Determine the (x, y) coordinate at the center of the cell enclosing the given text.  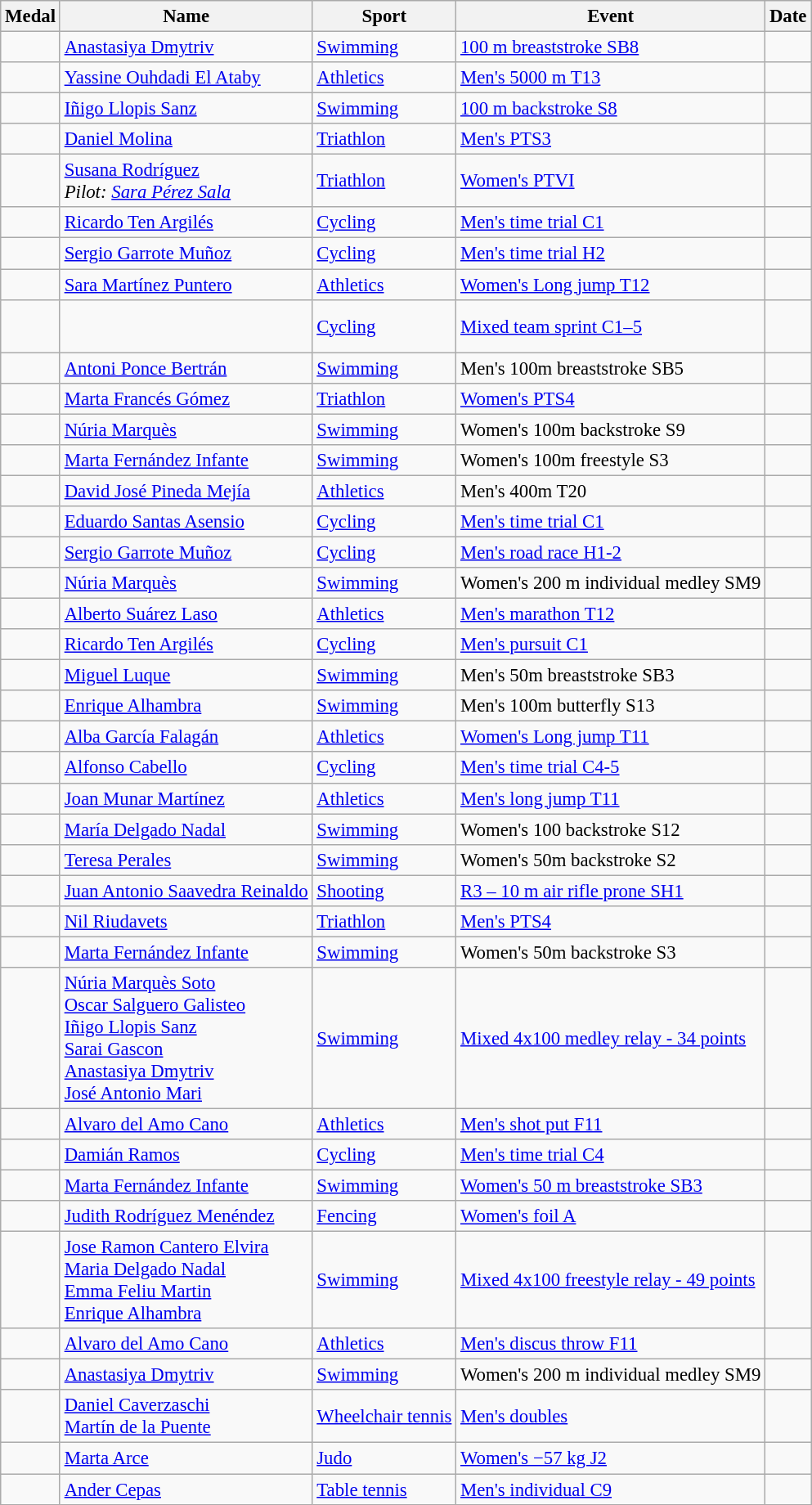
Women's foil A (611, 1216)
Iñigo Llopis Sanz (186, 109)
Fencing (384, 1216)
Men's 100m butterfly S13 (611, 706)
Alberto Suárez Laso (186, 614)
Mixed 4x100 freestyle relay - 49 points (611, 1281)
Joan Munar Martínez (186, 798)
Table tennis (384, 1489)
100 m breaststroke SB8 (611, 47)
Women's −57 kg J2 (611, 1458)
Women's PTS4 (611, 398)
Enrique Alhambra (186, 706)
Sport (384, 16)
David José Pineda Mejía (186, 491)
Damián Ramos (186, 1155)
Ander Cepas (186, 1489)
Juan Antonio Saavedra Reinaldo (186, 891)
Men's doubles (611, 1417)
Men's shot put F11 (611, 1124)
Men's 5000 m T13 (611, 78)
Nil Riudavets (186, 922)
Date (788, 16)
Men's pursuit C1 (611, 645)
Women's 100m backstroke S9 (611, 429)
Women's 50m backstroke S2 (611, 860)
Medal (31, 16)
Mixed team sprint C1–5 (611, 326)
Men's PTS3 (611, 139)
Men's time trial C4 (611, 1155)
Name (186, 16)
Marta Arce (186, 1458)
Men's long jump T11 (611, 798)
Jose Ramon Cantero ElviraMaria Delgado NadalEmma Feliu MartinEnrique Alhambra (186, 1281)
Yassine Ouhdadi El Ataby (186, 78)
Women's 50 m breaststroke SB3 (611, 1186)
Teresa Perales (186, 860)
Daniel CaverzaschiMartín de la Puente (186, 1417)
Judo (384, 1458)
Mixed 4x100 medley relay - 34 points (611, 1039)
Men's discus throw F11 (611, 1344)
Event (611, 16)
Women's PTVI (611, 182)
Marta Francés Gómez (186, 398)
Women's 100 backstroke S12 (611, 829)
Sara Martínez Puntero (186, 285)
Women's Long jump T12 (611, 285)
Antoni Ponce Bertrán (186, 368)
Men's road race H1-2 (611, 552)
Daniel Molina (186, 139)
Men's 50m breaststroke SB3 (611, 676)
Judith Rodríguez Menéndez (186, 1216)
Men's individual C9 (611, 1489)
Miguel Luque (186, 676)
Men's marathon T12 (611, 614)
100 m backstroke S8 (611, 109)
Men's 400m T20 (611, 491)
Men's time trial C4-5 (611, 768)
Men's time trial H2 (611, 254)
Men's PTS4 (611, 922)
Alba García Falagán (186, 737)
Susana RodríguezPilot: Sara Pérez Sala (186, 182)
R3 – 10 m air rifle prone SH1 (611, 891)
Women's 50m backstroke S3 (611, 952)
Eduardo Santas Asensio (186, 522)
Women's 100m freestyle S3 (611, 460)
Women's Long jump T11 (611, 737)
María Delgado Nadal (186, 829)
Núria Marquès SotoOscar Salguero GalisteoIñigo Llopis SanzSarai GasconAnastasiya DmytrivJosé Antonio Mari (186, 1039)
Wheelchair tennis (384, 1417)
Men's 100m breaststroke SB5 (611, 368)
Shooting (384, 891)
Alfonso Cabello (186, 768)
